Find where the given text appears and provide that cell's center as [x, y] coordinate. 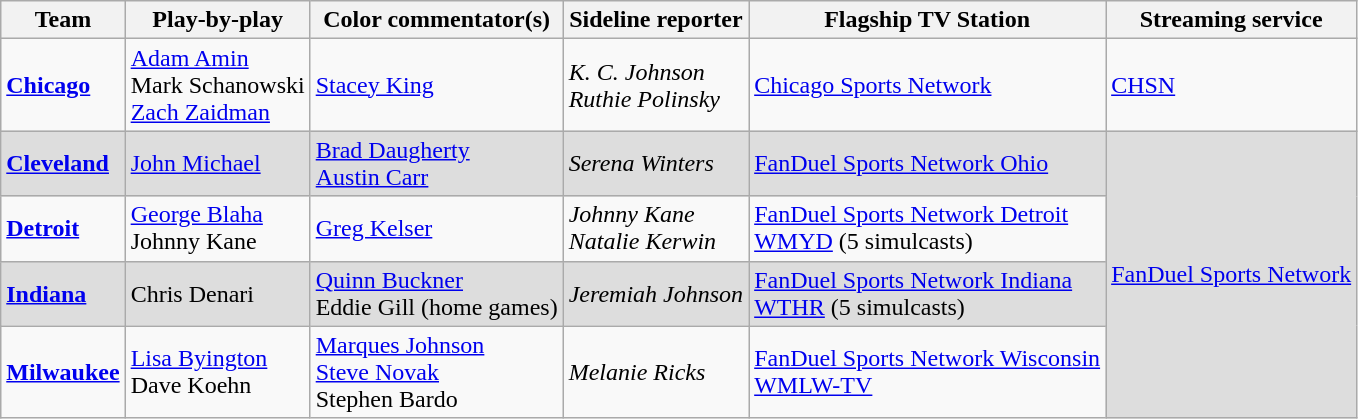
Sideline reporter [656, 20]
John Michael [218, 164]
Indiana [63, 294]
Milwaukee [63, 372]
George Blaha Johnny Kane [218, 228]
Team [63, 20]
Marques Johnson Steve Novak Stephen Bardo [436, 372]
FanDuel Sports Network [1232, 274]
FanDuel Sports Network WisconsinWMLW-TV [928, 372]
Brad DaughertyAustin Carr [436, 164]
K. C. Johnson Ruthie Polinsky [656, 85]
Streaming service [1232, 20]
FanDuel Sports Network IndianaWTHR (5 simulcasts) [928, 294]
Greg Kelser [436, 228]
Flagship TV Station [928, 20]
Quinn BucknerEddie Gill (home games) [436, 294]
Johnny Kane Natalie Kerwin [656, 228]
Jeremiah Johnson [656, 294]
Stacey King [436, 85]
Color commentator(s) [436, 20]
FanDuel Sports Network DetroitWMYD (5 simulcasts) [928, 228]
Detroit [63, 228]
Chris Denari [218, 294]
Cleveland [63, 164]
FanDuel Sports Network Ohio [928, 164]
Serena Winters [656, 164]
CHSN [1232, 85]
Chicago Sports Network [928, 85]
Adam Amin Mark Schanowski Zach Zaidman [218, 85]
Chicago [63, 85]
Lisa Byington Dave Koehn [218, 372]
Melanie Ricks [656, 372]
Play-by-play [218, 20]
